Capture the cell that displays the provided text and extract its (x, y) central coordinate. 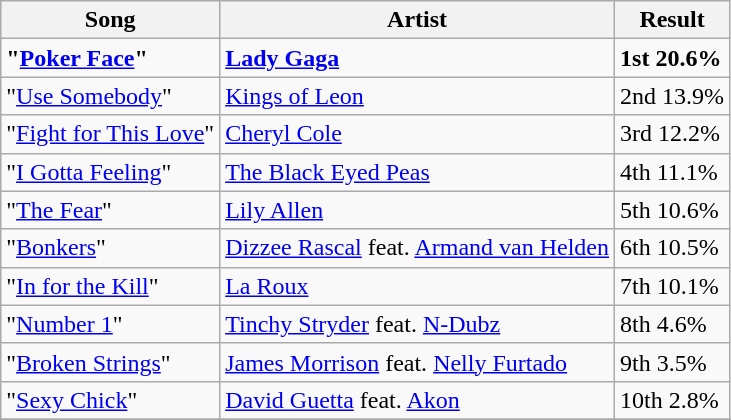
6th 10.5% (672, 248)
8th 4.6% (672, 324)
"In for the Kill" (110, 286)
Lily Allen (418, 210)
"Use Somebody" (110, 96)
"Broken Strings" (110, 362)
9th 3.5% (672, 362)
4th 11.1% (672, 172)
"I Gotta Feeling" (110, 172)
Song (110, 20)
3rd 12.2% (672, 134)
"Poker Face" (110, 58)
"Fight for This Love" (110, 134)
1st 20.6% (672, 58)
"Number 1" (110, 324)
Tinchy Stryder feat. N-Dubz (418, 324)
"Sexy Chick" (110, 400)
"Bonkers" (110, 248)
Kings of Leon (418, 96)
5th 10.6% (672, 210)
7th 10.1% (672, 286)
Cheryl Cole (418, 134)
"The Fear" (110, 210)
Lady Gaga (418, 58)
David Guetta feat. Akon (418, 400)
Result (672, 20)
The Black Eyed Peas (418, 172)
Dizzee Rascal feat. Armand van Helden (418, 248)
10th 2.8% (672, 400)
La Roux (418, 286)
James Morrison feat. Nelly Furtado (418, 362)
Artist (418, 20)
2nd 13.9% (672, 96)
